Find where the given text appears and provide that cell's center as [X, Y] coordinate. 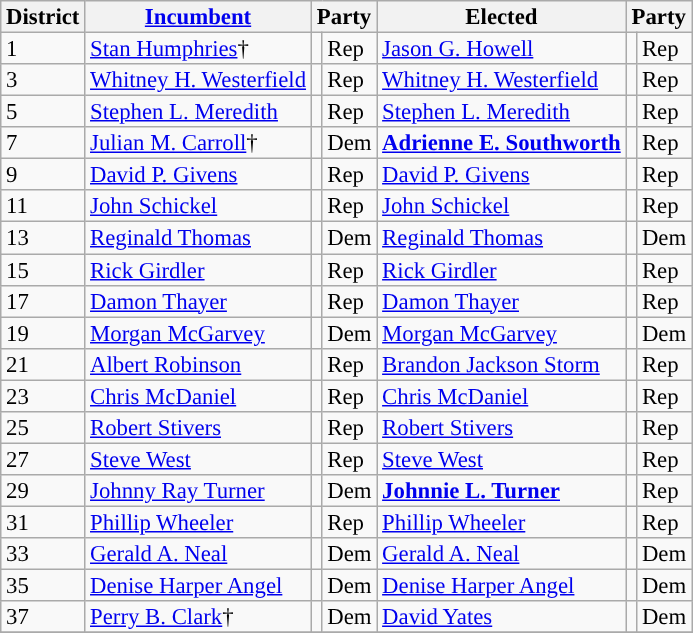
Johnny Ray Turner [198, 491]
David Yates [502, 617]
21 [43, 364]
23 [43, 396]
Stan Humphries† [198, 49]
Jason G. Howell [502, 49]
31 [43, 522]
29 [43, 491]
17 [43, 301]
Elected [502, 17]
7 [43, 143]
11 [43, 206]
33 [43, 554]
19 [43, 333]
Brandon Jackson Storm [502, 364]
1 [43, 49]
Perry B. Clark† [198, 617]
Julian M. Carroll† [198, 143]
Adrienne E. Southworth [502, 143]
3 [43, 80]
25 [43, 428]
15 [43, 270]
27 [43, 459]
35 [43, 586]
13 [43, 238]
District [43, 17]
9 [43, 175]
Albert Robinson [198, 364]
5 [43, 112]
Incumbent [198, 17]
Johnnie L. Turner [502, 491]
37 [43, 617]
